Pinpoint the cell where the given text exists, returning its [X, Y] midpoint coordinate. 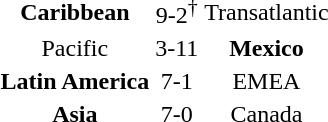
7-1 [177, 81]
3-11 [177, 48]
